Identify which cell holds the provided text, then report its (X, Y) central coordinate. 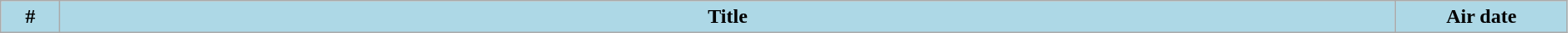
Title (728, 17)
# (30, 17)
Air date (1481, 17)
